Extract the [X, Y] coordinate from the center of the cell holding the provided text.  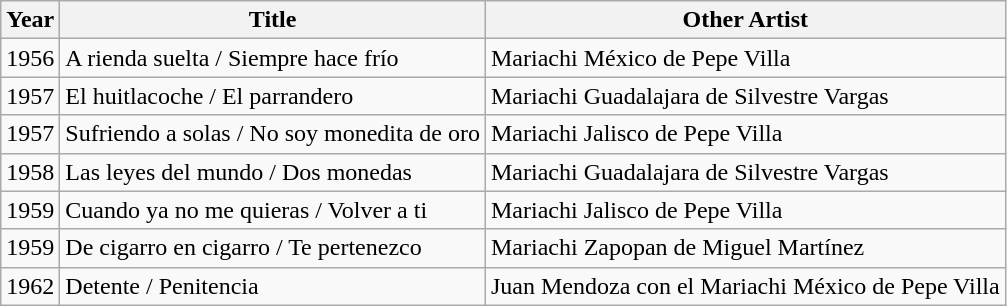
Mariachi Zapopan de Miguel Martínez [745, 248]
Las leyes del mundo / Dos monedas [273, 172]
Cuando ya no me quieras / Volver a ti [273, 210]
De cigarro en cigarro / Te pertenezco [273, 248]
El huitlacoche / El parrandero [273, 96]
Sufriendo a solas / No soy monedita de oro [273, 134]
1962 [30, 286]
Year [30, 20]
1956 [30, 58]
1958 [30, 172]
A rienda suelta / Siempre hace frío [273, 58]
Other Artist [745, 20]
Title [273, 20]
Detente / Penitencia [273, 286]
Mariachi México de Pepe Villa [745, 58]
Juan Mendoza con el Mariachi México de Pepe Villa [745, 286]
